From the cell containing the given text, extract its center point as [x, y] coordinate. 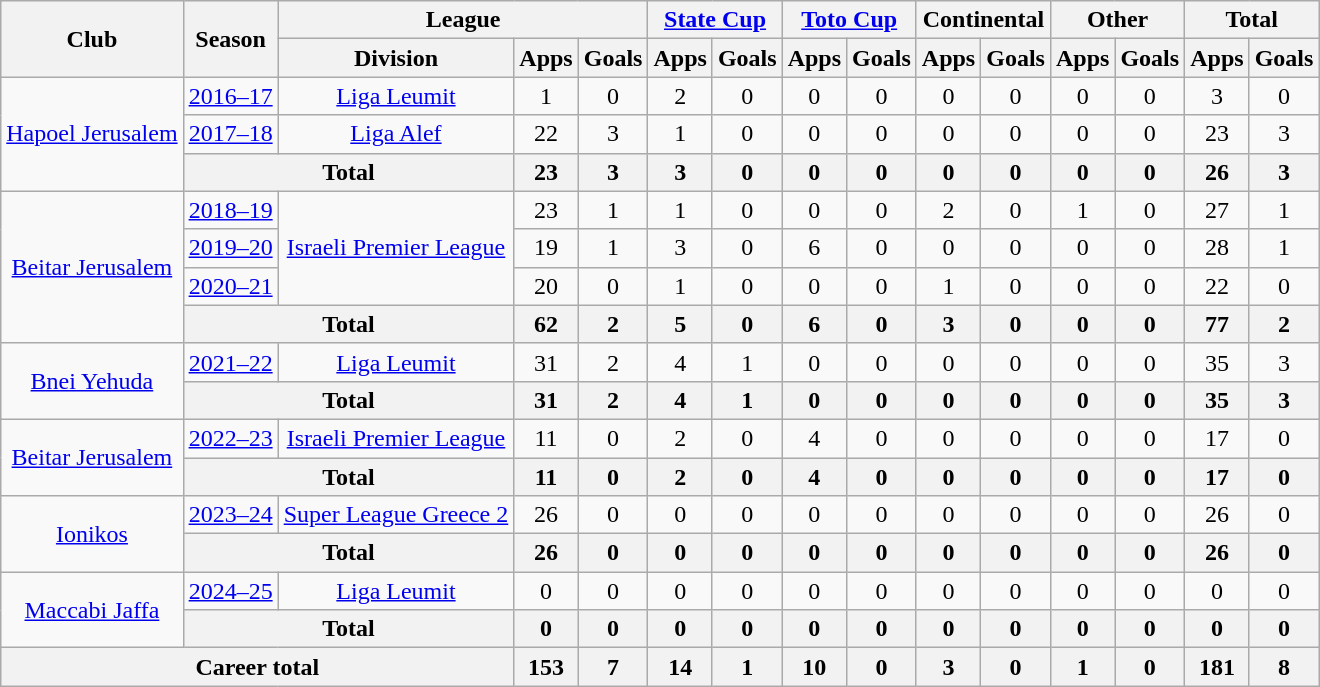
2021–22 [230, 362]
2020–21 [230, 286]
Division [396, 58]
Super League Greece 2 [396, 515]
2023–24 [230, 515]
5 [680, 324]
League [463, 20]
77 [1217, 324]
2022–23 [230, 438]
2017–18 [230, 134]
27 [1217, 210]
2019–20 [230, 248]
20 [546, 286]
10 [814, 667]
Season [230, 39]
Bnei Yehuda [92, 381]
State Cup [715, 20]
Hapoel Jerusalem [92, 134]
Ionikos [92, 534]
62 [546, 324]
153 [546, 667]
Other [1117, 20]
28 [1217, 248]
181 [1217, 667]
Club [92, 39]
Toto Cup [849, 20]
14 [680, 667]
Career total [258, 667]
19 [546, 248]
Liga Alef [396, 134]
2016–17 [230, 96]
2018–19 [230, 210]
2024–25 [230, 591]
7 [613, 667]
8 [1284, 667]
Maccabi Jaffa [92, 610]
Continental [983, 20]
